Locate the cell with the specified text and output its [X, Y] center coordinate. 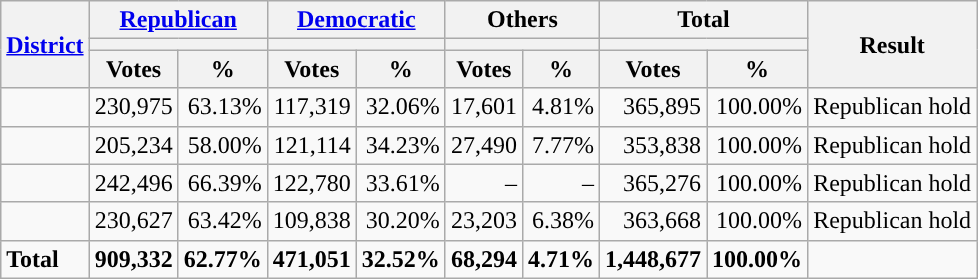
34.23% [400, 145]
353,838 [652, 145]
6.38% [560, 221]
117,319 [312, 107]
30.20% [400, 221]
365,276 [652, 183]
4.81% [560, 107]
109,838 [312, 221]
365,895 [652, 107]
242,496 [134, 183]
17,601 [484, 107]
23,203 [484, 221]
58.00% [222, 145]
63.42% [222, 221]
363,668 [652, 221]
121,114 [312, 145]
7.77% [560, 145]
32.06% [400, 107]
Others [522, 20]
27,490 [484, 145]
230,975 [134, 107]
68,294 [484, 259]
4.71% [560, 259]
230,627 [134, 221]
Result [892, 44]
909,332 [134, 259]
63.13% [222, 107]
Republican [178, 20]
District [45, 44]
66.39% [222, 183]
1,448,677 [652, 259]
471,051 [312, 259]
Democratic [356, 20]
32.52% [400, 259]
62.77% [222, 259]
205,234 [134, 145]
33.61% [400, 183]
122,780 [312, 183]
